Extract the [X, Y] coordinate from the center of the cell holding the provided text.  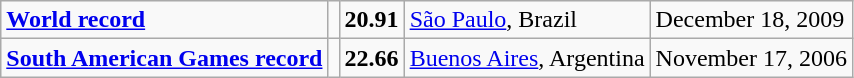
São Paulo, Brazil [527, 20]
November 17, 2006 [751, 58]
World record [164, 20]
December 18, 2009 [751, 20]
22.66 [372, 58]
South American Games record [164, 58]
Buenos Aires, Argentina [527, 58]
20.91 [372, 20]
